Extract the [x, y] coordinate from the center of the cell holding the provided text.  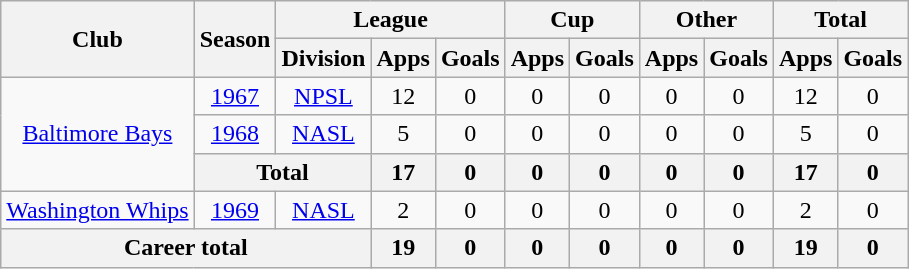
Season [235, 39]
Washington Whips [98, 210]
Club [98, 39]
Cup [572, 20]
1968 [235, 134]
Career total [186, 248]
1967 [235, 96]
League [390, 20]
Baltimore Bays [98, 134]
Other [706, 20]
Division [324, 58]
1969 [235, 210]
NPSL [324, 96]
